Extract the (x, y) coordinate from the center of the cell holding the provided text.  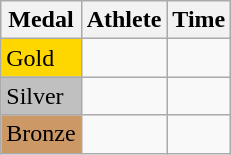
Silver (41, 96)
Time (199, 20)
Gold (41, 58)
Athlete (124, 20)
Medal (41, 20)
Bronze (41, 134)
